Locate the cell with the specified text and output its (X, Y) center coordinate. 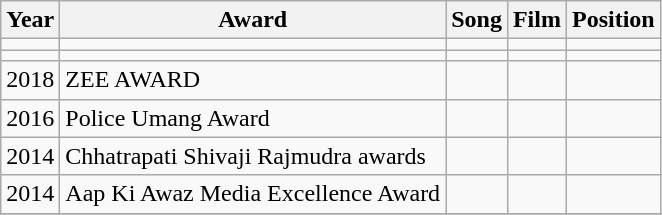
Chhatrapati Shivaji Rajmudra awards (253, 156)
Police Umang Award (253, 118)
Award (253, 20)
Film (536, 20)
Aap Ki Awaz Media Excellence Award (253, 194)
2016 (30, 118)
ZEE AWARD (253, 80)
Song (477, 20)
Year (30, 20)
Position (613, 20)
2018 (30, 80)
